Detect which cell encompasses the target text, then output its (x, y) center coordinate. 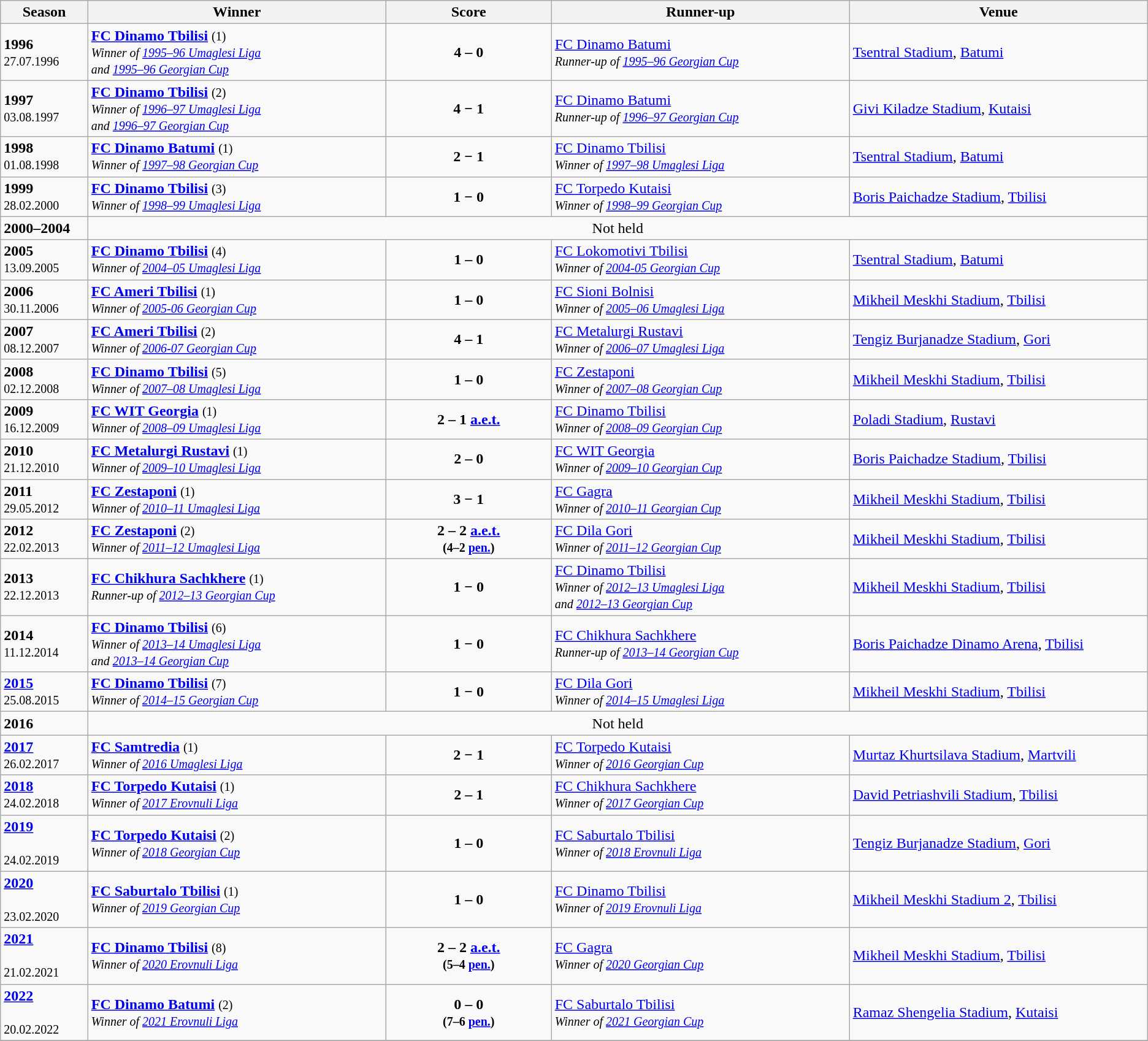
201222.02.2013 (44, 540)
199627.07.1996 (44, 52)
FC Dinamo Tbilisi (8) Winner of 2020 Erovnuli Liga (237, 956)
FC Dinamo Batumi Runner-up of 1995–96 Georgian Cup (700, 52)
2016 (44, 723)
202023.02.2020 (44, 899)
200513.09.2005 (44, 260)
Murtaz Khurtsilava Stadium, Martvili (998, 755)
FC Torpedo Kutaisi Winner of 1998–99 Georgian Cup (700, 196)
Ramaz Shengelia Stadium, Kutaisi (998, 1012)
2 – 1 a.e.t. (469, 419)
FC Gagra Winner of 2010–11 Georgian Cup (700, 499)
FC Dinamo Tbilisi Winner of 2019 Erovnuli Liga (700, 899)
FC Dinamo Tbilisi (4)Winner of 2004–05 Umaglesi Liga (237, 260)
201726.02.2017 (44, 755)
FC Metalurgi Rustavi (1)Winner of 2009–10 Umaglesi Liga (237, 459)
201322.12.2013 (44, 587)
FC Saburtalo Tbilisi Winner of 2018 Erovnuli Liga (700, 843)
FC Zestaponi (1) Winner of 2010–11 Umaglesi Liga (237, 499)
FC Zestaponi Winner of 2007–08 Georgian Cup (700, 379)
FC Lokomotivi Tbilisi Winner of 2004-05 Georgian Cup (700, 260)
199703.08.1997 (44, 109)
202121.02.2021 (44, 956)
FC Saburtalo Tbilisi (1) Winner of 2019 Georgian Cup (237, 899)
FC Dinamo Tbilisi (7) Winner of 2014–15 Georgian Cup (237, 692)
FC Saburtalo Tbilisi Winner of 2021 Georgian Cup (700, 1012)
201129.05.2012 (44, 499)
FC Chikhura Sachkhere Winner of 2017 Georgian Cup (700, 795)
3 − 1 (469, 499)
Boris Paichadze Dinamo Arena, Tbilisi (998, 644)
FC Gagra Winner of 2020 Georgian Cup (700, 956)
FC Ameri Tbilisi (2)Winner of 2006-07 Georgian Cup (237, 340)
200630.11.2006 (44, 299)
2 – 2 a.e.t.(5–4 pen.) (469, 956)
FC Sioni Bolnisi Winner of 2005–06 Umaglesi Liga (700, 299)
Season (44, 12)
0 – 0(7–6 pen.) (469, 1012)
2000–2004 (44, 228)
4 – 0 (469, 52)
201924.02.2019 (44, 843)
Poladi Stadium, Rustavi (998, 419)
Runner-up (700, 12)
4 − 1 (469, 109)
David Petriashvili Stadium, Tbilisi (998, 795)
FC Dinamo Tbilisi Winner of 1997–98 Umaglesi Liga (700, 157)
FC Dinamo Batumi (1)Winner of 1997–98 Georgian Cup (237, 157)
2 – 0 (469, 459)
201824.02.2018 (44, 795)
FC Dinamo Tbilisi (2)Winner of 1996–97 Umaglesi Liga and 1996–97 Georgian Cup (237, 109)
200708.12.2007 (44, 340)
FC Dinamo Tbilisi (1)Winner of 1995–96 Umaglesi Liga and 1995–96 Georgian Cup (237, 52)
FC Chikhura Sachkhere (1) Runner-up of 2012–13 Georgian Cup (237, 587)
FC Chikhura Sachkhere Runner-up of 2013–14 Georgian Cup (700, 644)
200802.12.2008 (44, 379)
199928.02.2000 (44, 196)
Winner (237, 12)
FC Dinamo Tbilisi (5)Winner of 2007–08 Umaglesi Liga (237, 379)
FC Dinamo Tbilisi Winner of 2008–09 Georgian Cup (700, 419)
Venue (998, 12)
FC Torpedo Kutaisi (2) Winner of 2018 Georgian Cup (237, 843)
FC Dila Gori Winner of 2011–12 Georgian Cup (700, 540)
FC Dinamo Tbilisi (3)Winner of 1998–99 Umaglesi Liga (237, 196)
201021.12.2010 (44, 459)
FC Dinamo Tbilisi (6) Winner of 2013–14 Umaglesi Liga and 2013–14 Georgian Cup (237, 644)
Givi Kiladze Stadium, Kutaisi (998, 109)
FC Dinamo Batumi Runner-up of 1996–97 Georgian Cup (700, 109)
Score (469, 12)
2 – 1 (469, 795)
FC Dinamo Tbilisi Winner of 2012–13 Umaglesi Liga and 2012–13 Georgian Cup (700, 587)
FC Samtredia (1) Winner of 2016 Umaglesi Liga (237, 755)
199801.08.1998 (44, 157)
201525.08.2015 (44, 692)
FC Zestaponi (2) Winner of 2011–12 Umaglesi Liga (237, 540)
FC WIT Georgia Winner of 2009–10 Georgian Cup (700, 459)
Mikheil Meskhi Stadium 2, Tbilisi (998, 899)
FC Metalurgi Rustavi Winner of 2006–07 Umaglesi Liga (700, 340)
4 – 1 (469, 340)
2 – 2 a.e.t.(4–2 pen.) (469, 540)
202220.02.2022 (44, 1012)
201411.12.2014 (44, 644)
FC WIT Georgia (1)Winner of 2008–09 Umaglesi Liga (237, 419)
FC Ameri Tbilisi (1)Winner of 2005-06 Georgian Cup (237, 299)
FC Dinamo Batumi (2) Winner of 2021 Erovnuli Liga (237, 1012)
FC Torpedo Kutaisi (1) Winner of 2017 Erovnuli Liga (237, 795)
FC Dila Gori Winner of 2014–15 Umaglesi Liga (700, 692)
200916.12.2009 (44, 419)
FC Torpedo Kutaisi Winner of 2016 Georgian Cup (700, 755)
